Determine the (X, Y) coordinate at the center of the cell enclosing the given text.  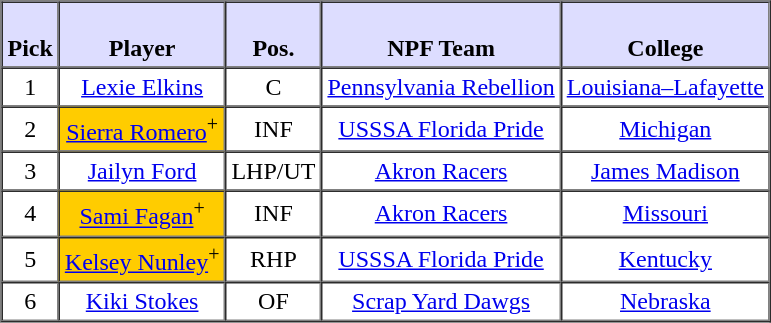
C (273, 88)
LHP/UT (273, 172)
Pos. (273, 35)
Nebraska (666, 302)
NPF Team (440, 35)
Kentucky (666, 258)
4 (30, 214)
College (666, 35)
Louisiana–Lafayette (666, 88)
Player (142, 35)
Missouri (666, 214)
Pick (30, 35)
Michigan (666, 128)
3 (30, 172)
RHP (273, 258)
2 (30, 128)
Sami Fagan+ (142, 214)
6 (30, 302)
Kelsey Nunley+ (142, 258)
Lexie Elkins (142, 88)
Pennsylvania Rebellion (440, 88)
5 (30, 258)
Jailyn Ford (142, 172)
Kiki Stokes (142, 302)
Scrap Yard Dawgs (440, 302)
James Madison (666, 172)
Sierra Romero+ (142, 128)
1 (30, 88)
OF (273, 302)
